Identify which cell holds the provided text, then report its (X, Y) central coordinate. 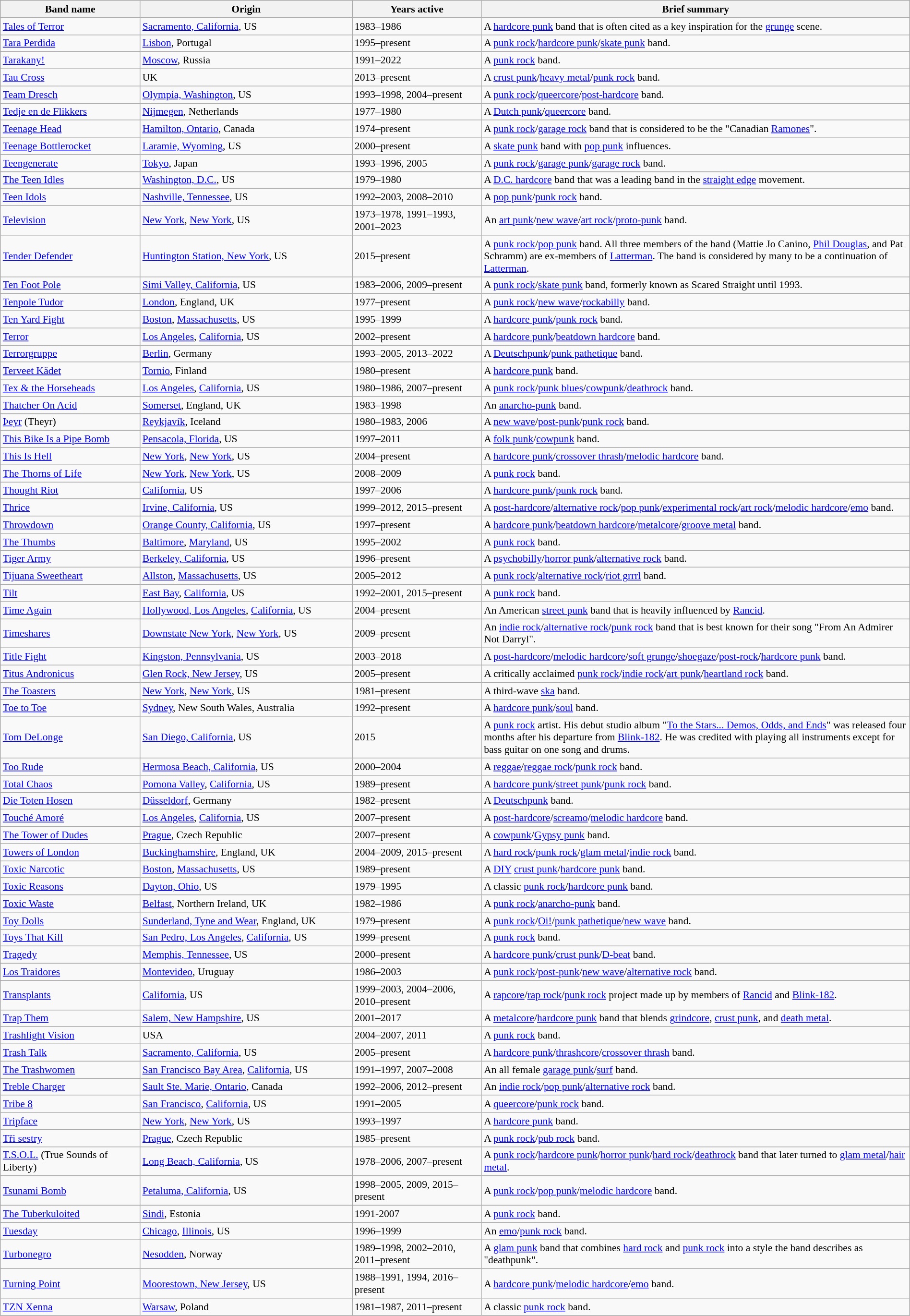
A Deutschpunk band. (695, 801)
Die Toten Hosen (70, 801)
A classic punk rock/hardcore punk band. (695, 887)
Belfast, Northern Ireland, UK (246, 904)
A punk rock/alternative rock/riot grrrl band. (695, 576)
2009–present (417, 634)
Tales of Terror (70, 26)
1983–2006, 2009–present (417, 285)
2013–present (417, 78)
1993–1997 (417, 1121)
The Teen Idles (70, 180)
Tex & the Horseheads (70, 388)
A metalcore/hardcore punk band that blends grindcore, crust punk, and death metal. (695, 1018)
A hardcore punk/street punk/punk rock band. (695, 784)
Transplants (70, 995)
A post-hardcore/alternative rock/pop punk/experimental rock/art rock/melodic hardcore/emo band. (695, 508)
The Toasters (70, 691)
1982–1986 (417, 904)
Tara Perdida (70, 43)
1977–1980 (417, 112)
1983–1986 (417, 26)
A post-hardcore/screamo/melodic hardcore band. (695, 818)
This Bike Is a Pipe Bomb (70, 439)
Baltimore, Maryland, US (246, 542)
Lisbon, Portugal (246, 43)
1992–2003, 2008–2010 (417, 197)
2004–2009, 2015–present (417, 852)
Thatcher On Acid (70, 405)
A rapcore/rap rock/punk rock project made up by members of Rancid and Blink-182. (695, 995)
San Diego, California, US (246, 737)
Tarakany! (70, 60)
Tiger Army (70, 559)
A post-hardcore/melodic hardcore/soft grunge/shoegaze/post-rock/hardcore punk band. (695, 657)
Thought Riot (70, 491)
The Thorns of Life (70, 473)
A Deutschpunk/punk pathetique band. (695, 354)
Ten Foot Pole (70, 285)
A folk punk/cowpunk band. (695, 439)
Titus Andronicus (70, 674)
1996–1999 (417, 1231)
1979–1995 (417, 887)
1998–2005, 2009, 2015–present (417, 1191)
A punk rock/hardcore punk/skate punk band. (695, 43)
1999–2012, 2015–present (417, 508)
Terror (70, 337)
An anarcho-punk band. (695, 405)
Title Fight (70, 657)
1999–present (417, 938)
Brief summary (695, 9)
Ten Yard Fight (70, 320)
1973–1978, 1991–1993, 2001–2023 (417, 221)
2003–2018 (417, 657)
1997–present (417, 525)
Teengenerate (70, 163)
1977–present (417, 302)
Towers of London (70, 852)
A Dutch punk/queercore band. (695, 112)
San Pedro, Los Angeles, California, US (246, 938)
2008–2009 (417, 473)
An all female garage punk/surf band. (695, 1070)
The Thumbs (70, 542)
Teenage Bottlerocket (70, 146)
Glen Rock, New Jersey, US (246, 674)
Tom DeLonge (70, 737)
1986–2003 (417, 972)
Touché Amoré (70, 818)
Television (70, 221)
A punk rock/skate punk band, formerly known as Scared Straight until 1993. (695, 285)
A punk rock/garage rock band that is considered to be the "Canadian Ramones". (695, 129)
A skate punk band with pop punk influences. (695, 146)
Berkeley, California, US (246, 559)
East Bay, California, US (246, 593)
Washington, D.C., US (246, 180)
A glam punk band that combines hard rock and punk rock into a style the band describes as "deathpunk". (695, 1254)
Sault Ste. Marie, Ontario, Canada (246, 1087)
A hard rock/punk rock/glam metal/indie rock band. (695, 852)
A hardcore punk/beatdown hardcore band. (695, 337)
Too Rude (70, 767)
2005–2012 (417, 576)
2015 (417, 737)
Tenpole Tudor (70, 302)
Reykjavík, Iceland (246, 422)
Trash Talk (70, 1053)
Olympia, Washington, US (246, 95)
Sunderland, Tyne and Wear, England, UK (246, 921)
Treble Charger (70, 1087)
Petaluma, California, US (246, 1191)
1995–2002 (417, 542)
1995–present (417, 43)
Los Traidores (70, 972)
Tsunami Bomb (70, 1191)
A cowpunk/Gypsy punk band. (695, 835)
USA (246, 1036)
Salem, New Hampshire, US (246, 1018)
2000–2004 (417, 767)
Terrorgruppe (70, 354)
An art punk/new wave/art rock/proto-punk band. (695, 221)
A new wave/post-punk/punk rock band. (695, 422)
San Francisco Bay Area, California, US (246, 1070)
An indie rock/pop punk/alternative rock band. (695, 1087)
Trap Them (70, 1018)
Teen Idols (70, 197)
Hermosa Beach, California, US (246, 767)
Nashville, Tennessee, US (246, 197)
A punk rock/post-punk/new wave/alternative rock band. (695, 972)
Timeshares (70, 634)
Tři sestry (70, 1138)
Years active (417, 9)
1978–2006, 2007–present (417, 1161)
A hardcore punk/crust punk/D-beat band. (695, 955)
Toys That Kill (70, 938)
Tragedy (70, 955)
Teenage Head (70, 129)
Turning Point (70, 1284)
Montevideo, Uruguay (246, 972)
Tripface (70, 1121)
1991–2022 (417, 60)
A classic punk rock band. (695, 1307)
Buckinghamshire, England, UK (246, 852)
A punk rock/new wave/rockabilly band. (695, 302)
Moscow, Russia (246, 60)
Sindi, Estonia (246, 1214)
Origin (246, 9)
Total Chaos (70, 784)
Terveet Kädet (70, 371)
Throwdown (70, 525)
2002–present (417, 337)
Hollywood, Los Angeles, California, US (246, 610)
1979–present (417, 921)
1980–1986, 2007–present (417, 388)
1981–1987, 2011–present (417, 1307)
Huntington Station, New York, US (246, 256)
1991–1997, 2007–2008 (417, 1070)
Tornio, Finland (246, 371)
1992–2006, 2012–present (417, 1087)
1991-2007 (417, 1214)
Team Dresch (70, 95)
Laramie, Wyoming, US (246, 146)
1992–present (417, 708)
Tribe 8 (70, 1104)
1985–present (417, 1138)
Tuesday (70, 1231)
The Tower of Dudes (70, 835)
A punk rock/queercore/post-hardcore band. (695, 95)
A punk rock/pub rock band. (695, 1138)
Tijuana Sweetheart (70, 576)
1997–2006 (417, 491)
Tilt (70, 593)
1992–2001, 2015–present (417, 593)
Simi Valley, California, US (246, 285)
Thrice (70, 508)
1980–1983, 2006 (417, 422)
1995–1999 (417, 320)
2015–present (417, 256)
A punk rock/hardcore punk/horror punk/hard rock/deathrock band that later turned to glam metal/hair metal. (695, 1161)
1981–present (417, 691)
A pop punk/punk rock band. (695, 197)
Allston, Massachusetts, US (246, 576)
Tokyo, Japan (246, 163)
Tau Cross (70, 78)
A hardcore punk/crossover thrash/melodic hardcore band. (695, 457)
Trashlight Vision (70, 1036)
A critically acclaimed punk rock/indie rock/art punk/heartland rock band. (695, 674)
1983–1998 (417, 405)
The Trashwomen (70, 1070)
Tender Defender (70, 256)
Warsaw, Poland (246, 1307)
Memphis, Tennessee, US (246, 955)
Þeyr (Theyr) (70, 422)
1988–1991, 1994, 2016–present (417, 1284)
Orange County, California, US (246, 525)
A hardcore punk/beatdown hardcore/metalcore/groove metal band. (695, 525)
Hamilton, Ontario, Canada (246, 129)
A punk rock/anarcho-punk band. (695, 904)
Tedje en de Flikkers (70, 112)
A DIY crust punk/hardcore punk band. (695, 869)
1979–1980 (417, 180)
A hardcore punk band that is often cited as a key inspiration for the grunge scene. (695, 26)
A hardcore punk/melodic hardcore/emo band. (695, 1284)
Dayton, Ohio, US (246, 887)
A punk rock/punk blues/cowpunk/deathrock band. (695, 388)
Turbonegro (70, 1254)
An emo/punk rock band. (695, 1231)
Toxic Waste (70, 904)
1980–present (417, 371)
1982–present (417, 801)
A hardcore punk/thrashcore/crossover thrash band. (695, 1053)
Nesodden, Norway (246, 1254)
A punk rock/Oi!/punk pathetique/new wave band. (695, 921)
Pensacola, Florida, US (246, 439)
Toe to Toe (70, 708)
1993–1998, 2004–present (417, 95)
This Is Hell (70, 457)
Irvine, California, US (246, 508)
Band name (70, 9)
A third-wave ska band. (695, 691)
The Tuberkuloited (70, 1214)
A hardcore punk/soul band. (695, 708)
A reggae/reggae rock/punk rock band. (695, 767)
A queercore/punk rock band. (695, 1104)
Sydney, New South Wales, Australia (246, 708)
Downstate New York, New York, US (246, 634)
Toxic Narcotic (70, 869)
1993–1996, 2005 (417, 163)
A psychobilly/horror punk/alternative rock band. (695, 559)
1989–1998, 2002–2010, 2011–present (417, 1254)
An indie rock/alternative rock/punk rock band that is best known for their song "From An Admirer Not Darryl". (695, 634)
Pomona Valley, California, US (246, 784)
Long Beach, California, US (246, 1161)
TZN Xenna (70, 1307)
1974–present (417, 129)
1991–2005 (417, 1104)
Somerset, England, UK (246, 405)
Berlin, Germany (246, 354)
Nijmegen, Netherlands (246, 112)
A D.C. hardcore band that was a leading band in the straight edge movement. (695, 180)
UK (246, 78)
Moorestown, New Jersey, US (246, 1284)
T.S.O.L. (True Sounds of Liberty) (70, 1161)
Toxic Reasons (70, 887)
Time Again (70, 610)
1993–2005, 2013–2022 (417, 354)
A punk rock/garage punk/garage rock band. (695, 163)
1999–2003, 2004–2006, 2010–present (417, 995)
2004–2007, 2011 (417, 1036)
A crust punk/heavy metal/punk rock band. (695, 78)
2001–2017 (417, 1018)
Düsseldorf, Germany (246, 801)
An American street punk band that is heavily influenced by Rancid. (695, 610)
Kingston, Pennsylvania, US (246, 657)
Toy Dolls (70, 921)
Chicago, Illinois, US (246, 1231)
A punk rock/pop punk/melodic hardcore band. (695, 1191)
1997–2011 (417, 439)
London, England, UK (246, 302)
1996–present (417, 559)
San Francisco, California, US (246, 1104)
